Output the [X, Y] coordinate of the center of the cell containing the given text.  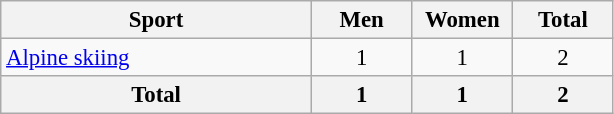
Alpine skiing [156, 58]
Men [362, 20]
Sport [156, 20]
Women [462, 20]
